From the cell containing the given text, extract its center point as [x, y] coordinate. 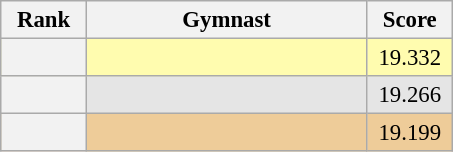
Gymnast [226, 20]
19.266 [410, 95]
Rank [44, 20]
Score [410, 20]
19.199 [410, 133]
19.332 [410, 58]
